For the text-containing cell, return its midpoint in (X, Y) coordinate format. 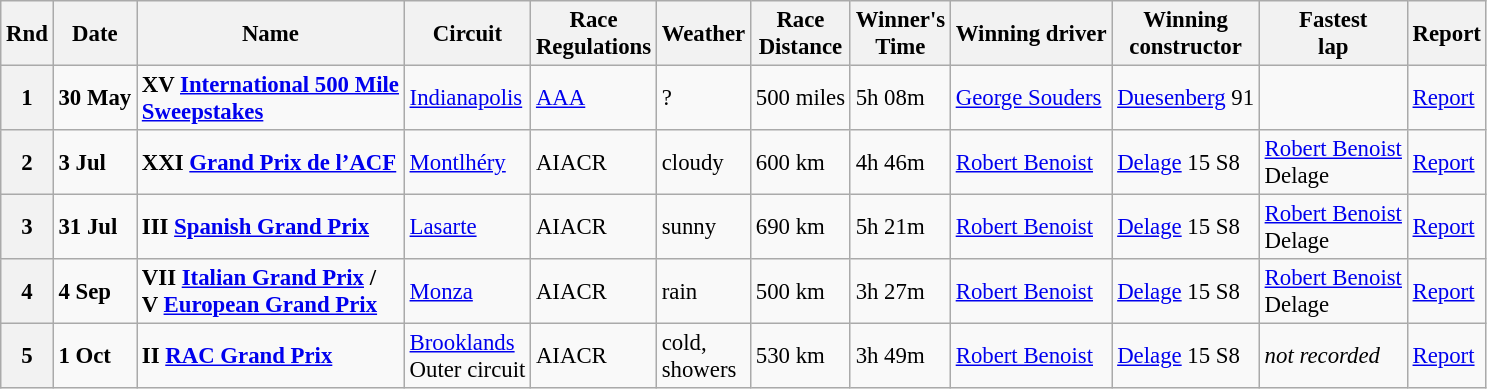
Winner'sTime (900, 34)
Date (94, 34)
BrooklandsOuter circuit (467, 356)
Winningconstructor (1186, 34)
1 Oct (94, 356)
rain (703, 292)
Duesenberg 91 (1186, 98)
AAA (594, 98)
cold, showers (703, 356)
4 (27, 292)
cloudy (703, 162)
Monza (467, 292)
3h 49m (900, 356)
Circuit (467, 34)
500 km (801, 292)
500 miles (801, 98)
4h 46m (900, 162)
not recorded (1333, 356)
2 (27, 162)
Weather (703, 34)
RaceDistance (801, 34)
Name (271, 34)
sunny (703, 228)
Indianapolis (467, 98)
5h 08m (900, 98)
3h 27m (900, 292)
II RAC Grand Prix (271, 356)
Fastestlap (1333, 34)
1 (27, 98)
600 km (801, 162)
31 Jul (94, 228)
? (703, 98)
30 May (94, 98)
George Souders (1030, 98)
Rnd (27, 34)
4 Sep (94, 292)
5 (27, 356)
Montlhéry (467, 162)
XXI Grand Prix de l’ACF (271, 162)
Lasarte (467, 228)
XV International 500 Mile Sweepstakes (271, 98)
690 km (801, 228)
VII Italian Grand Prix /V European Grand Prix (271, 292)
Winning driver (1030, 34)
III Spanish Grand Prix (271, 228)
3 (27, 228)
RaceRegulations (594, 34)
5h 21m (900, 228)
530 km (801, 356)
3 Jul (94, 162)
